Capture the cell that displays the provided text and extract its (X, Y) central coordinate. 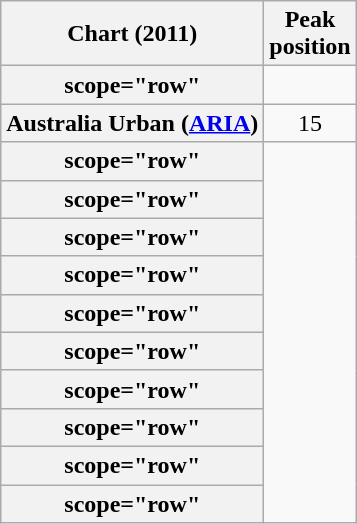
Peakposition (310, 34)
15 (310, 123)
Australia Urban (ARIA) (132, 123)
Chart (2011) (132, 34)
